For the text-containing cell, return its midpoint in (x, y) coordinate format. 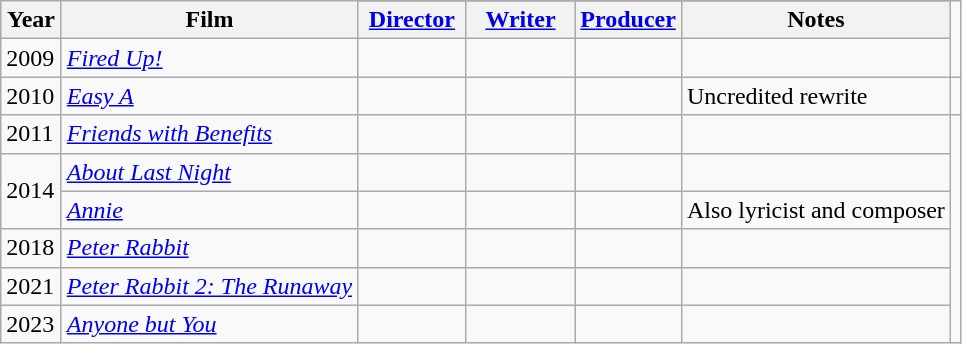
Annie (209, 210)
Writer (520, 20)
Peter Rabbit 2: The Runaway (209, 286)
Peter Rabbit (209, 248)
Producer (628, 20)
2023 (32, 324)
Notes (816, 20)
2014 (32, 191)
Fired Up! (209, 58)
About Last Night (209, 172)
Also lyricist and composer (816, 210)
2009 (32, 58)
Uncredited rewrite (816, 96)
Anyone but You (209, 324)
2021 (32, 286)
2011 (32, 134)
Friends with Benefits (209, 134)
Easy A (209, 96)
Film (209, 20)
Director (412, 20)
2018 (32, 248)
2010 (32, 96)
Year (32, 20)
